Detect which cell encompasses the target text, then output its [x, y] center coordinate. 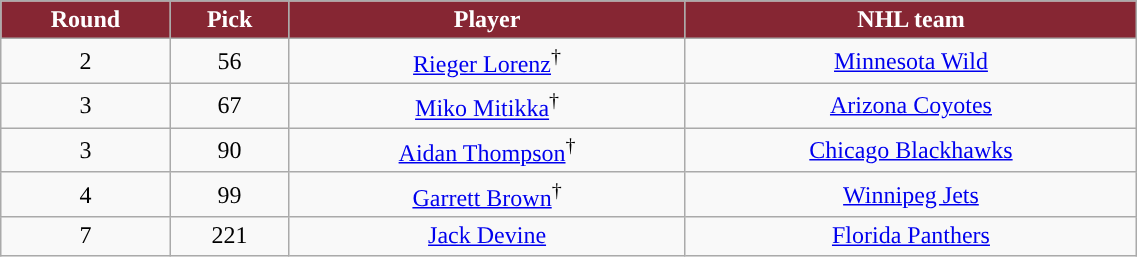
90 [230, 150]
Rieger Lorenz† [487, 62]
Minnesota Wild [911, 62]
221 [230, 236]
2 [86, 62]
NHL team [911, 20]
4 [86, 194]
Player [487, 20]
Winnipeg Jets [911, 194]
67 [230, 106]
Chicago Blackhawks [911, 150]
Arizona Coyotes [911, 106]
Round [86, 20]
7 [86, 236]
Florida Panthers [911, 236]
Miko Mitikka† [487, 106]
99 [230, 194]
Jack Devine [487, 236]
Pick [230, 20]
56 [230, 62]
Garrett Brown† [487, 194]
Aidan Thompson† [487, 150]
